Provide the [X, Y] coordinate of the cell's center where the given text is located.  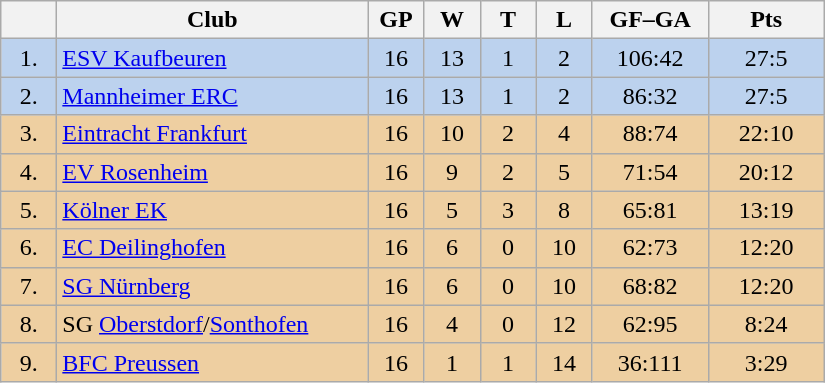
ESV Kaufbeuren [212, 58]
W [452, 20]
L [564, 20]
68:82 [650, 286]
9. [29, 362]
BFC Preussen [212, 362]
8. [29, 324]
GP [396, 20]
8:24 [766, 324]
Club [212, 20]
88:74 [650, 134]
3 [508, 210]
Pts [766, 20]
7. [29, 286]
SG Oberstdorf/Sonthofen [212, 324]
106:42 [650, 58]
86:32 [650, 96]
Kölner EK [212, 210]
1. [29, 58]
71:54 [650, 172]
6. [29, 248]
2. [29, 96]
Mannheimer ERC [212, 96]
SG Nürnberg [212, 286]
8 [564, 210]
13:19 [766, 210]
4. [29, 172]
14 [564, 362]
Eintracht Frankfurt [212, 134]
9 [452, 172]
3:29 [766, 362]
EC Deilinghofen [212, 248]
36:111 [650, 362]
EV Rosenheim [212, 172]
12 [564, 324]
62:95 [650, 324]
62:73 [650, 248]
65:81 [650, 210]
GF–GA [650, 20]
3. [29, 134]
5. [29, 210]
T [508, 20]
22:10 [766, 134]
20:12 [766, 172]
